Capture the cell that displays the provided text and extract its [X, Y] central coordinate. 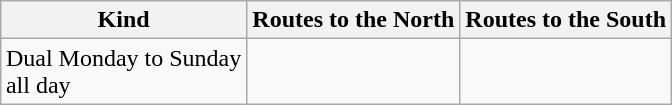
Kind [123, 20]
Dual Monday to Sunday all day [123, 72]
Routes to the North [354, 20]
Routes to the South [566, 20]
